Detect which cell encompasses the target text, then output its (x, y) center coordinate. 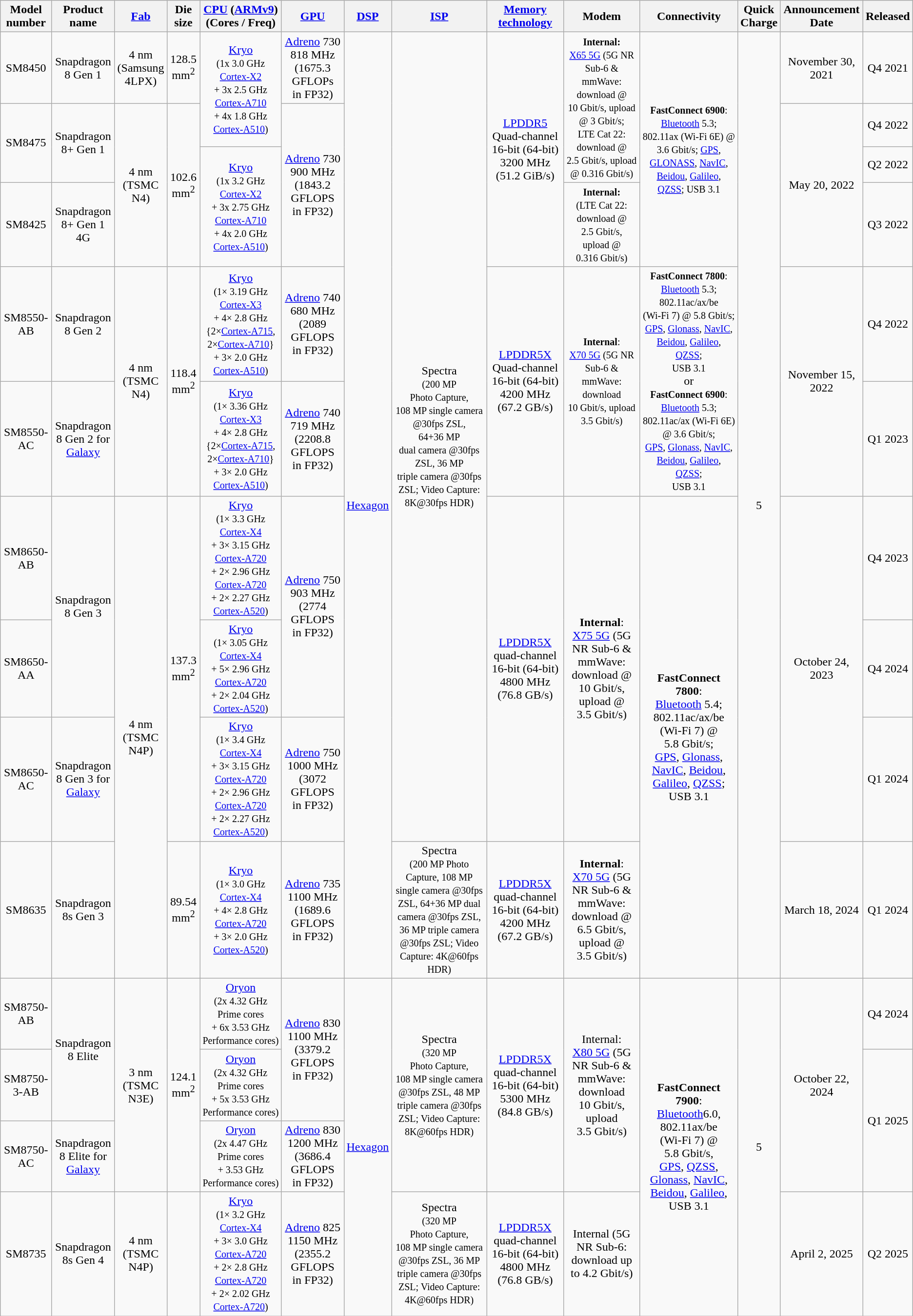
124.1mm2 (183, 1085)
Oryon(2x 4.47 GHz Prime cores+ 3.53 GHz Performance cores) (241, 1156)
Kryo (1x 3.0 GHz Cortex-X2+ 3x 2.5 GHz Cortex-A710 + 4x 1.8 GHz Cortex-A510) (241, 90)
Released (888, 17)
Kryo (1x 3.2 GHz Cortex-X2+ 3x 2.75 GHz Cortex-A710+ 4x 2.0 GHz Cortex-A510) (241, 207)
Internal (5G NR Sub-6: download up to 4.2 Gbit/s) (602, 1254)
SM8425 (26, 224)
Oryon(2x 4.32 GHz Prime cores+ 5x 3.53 GHzPerformance cores) (241, 1085)
LPDDR5 Quad-channel16-bit (64-bit) 3200 MHz (51.2 GiB/s) (525, 149)
Internal: X70 5G (5G NR Sub-6 & mmWave: download 10 Gbit/s, upload 3.5 Gbit/s) (602, 381)
Product name (83, 17)
SM8650-AB (26, 558)
FastConnect 7900:Bluetooth6.0,802.11ax/be(Wi-Fi 7) @ 5.8 Gbit/s, GPS, QZSS, Glonass, NavIC, Beidou, Galileo, USB 3.1 (689, 1147)
Internal: X65 5G (5G NR Sub-6 & mmWave: download @ 10 Gbit/s, upload @ 3 Gbit/s; LTE Cat 22: download @ 2.5 Gbit/s, upload @ 0.316 Gbit/s) (602, 107)
October 22, 2024 (822, 1085)
GPU (313, 17)
Adreno 730 818 MHz (1675.3 GFLOPs in FP32) (313, 68)
Kryo(1× 3.19 GHz Cortex-X3+ 4× 2.8 GHz {2×Cortex-A715, 2×Cortex-A710}+ 3× 2.0 GHz Cortex-A510) (241, 324)
SM8750-AB (26, 1014)
Oryon(2x 4.32 GHz Prime cores+ 6x 3.53 GHz Performance cores) (241, 1014)
Snapdragon8 Elite (83, 1049)
Snapdragon8 Elite for Galaxy (83, 1156)
Adreno 740 680 MHz (2089 GFLOPS in FP32) (313, 324)
Q4 2023 (888, 558)
FastConnect 6900: Bluetooth 5.3; 802.11ax (Wi-Fi 6E) @ 3.6 Gbit/s; GPS, GLONASS, NavIC, Beidou, Galileo, QZSS; USB 3.1 (689, 149)
Modem (602, 17)
Kryo(1× 3.3 GHz Cortex-X4 + 3× 3.15 GHz Cortex-A720 + 2× 2.96 GHz Cortex-A720 + 2× 2.27 GHz Cortex-A520) (241, 558)
SM8450 (26, 68)
Snapdragon8+ Gen 1 4G (83, 224)
CPU (ARMv9)(Cores / Freq) (241, 17)
Q3 2022 (888, 224)
4 nm(TSMCN4P) (140, 1254)
Snapdragon8+ Gen 1 (83, 143)
Kryo(1× 3.2 GHz Cortex-X4+ 3× 3.0 GHz Cortex-A720+ 2× 2.8 GHz Cortex-A720+ 2× 2.02 GHz Cortex-A720) (241, 1254)
Internal: X80 5G (5G NR Sub-6 & mmWave: download 10 Gbit/s, upload 3.5 Gbit/s) (602, 1085)
Spectra(320 MP Photo Capture, 108 MP single camera @30fps ZSL, 36 MP triple camera @30fps ZSL; Video Capture: 4K@60fps HDR) (439, 1254)
SM8735 (26, 1254)
4 nm (Samsung 4LPX) (140, 68)
Adreno 730 900 MHz (1843.2 GFLOPS in FP32) (313, 185)
Snapdragon8 Gen 1 (83, 68)
Snapdragon 8 Gen 3 (83, 607)
Internal: X75 5G (5G NR Sub-6 & mmWave: download @ 10 Gbit/s, upload @ 3.5 Gbit/s) (602, 668)
SM8635 (26, 910)
Adreno 750 1000 MHz (3072 GFLOPS in FP32) (313, 779)
Q1 2023 (888, 439)
October 24, 2023 (822, 668)
Q4 2021 (888, 68)
Die size (183, 17)
89.54 mm2 (183, 910)
Connectivity (689, 17)
SM8650-AC (26, 779)
QuickCharge (759, 17)
Spectra(320 MP Photo Capture, 108 MP single camera @30fps ZSL, 48 MP triple camera @30fps ZSL; Video Capture: 8K@60fps HDR) (439, 1085)
Internal: (LTE Cat 22: download @ 2.5 Gbit/s, upload @ 0.316 Gbit/s) (602, 224)
March 18, 2024 (822, 910)
3 nm(TSMCN3E) (140, 1085)
ISP (439, 17)
4 nm (TSMC N4P) (140, 737)
Kryo(1× 3.36 GHz Cortex-X3+ 4× 2.8 GHz {2×Cortex-A715, 2×Cortex-A710}+ 3× 2.0 GHz Cortex-A510) (241, 439)
Memorytechnology (525, 17)
May 20, 2022 (822, 185)
November 30, 2021 (822, 68)
LPDDR5X Quad-channel 16-bit (64-bit) 4200 MHz (67.2 GB/s) (525, 381)
Adreno 8251150 MHz(2355.2GFLOPSin FP32) (313, 1254)
SM8475 (26, 143)
Fab (140, 17)
Snapdragon8s Gen 4 (83, 1254)
Q2 2022 (888, 165)
Snapdragon 8 Gen 3 for Galaxy (83, 779)
Adreno 740 719 MHz (2208.8 GFLOPS in FP32) (313, 439)
118.4 mm2 (183, 381)
128.5 mm2 (183, 68)
Announcement Date (822, 17)
DSP (368, 17)
Model number (26, 17)
Q1 2025 (888, 1120)
FastConnect 7800: Bluetooth 5.4; 802.11ac/ax/be (Wi-Fi 7) @ 5.8 Gbit/s; GPS, Glonass, NavIC, Beidou, Galileo, QZSS; USB 3.1 (689, 737)
Adreno 735 1100 MHz (1689.6 GFLOPS in FP32) (313, 910)
Snapdragon 8 Gen 2 for Galaxy (83, 439)
Kryo(1× 3.05 GHz Cortex-X4 + 5× 2.96 GHz Cortex-A720 + 2× 2.04 GHz Cortex-A520) (241, 668)
LPDDR5X quad-channel16-bit (64-bit)5300 MHz(84.8 GB/s) (525, 1085)
Kryo(1× 3.0 GHz Cortex-X4 + 4× 2.8 GHz Cortex-A720 + 3× 2.0 GHz Cortex-A520) (241, 910)
102.6 mm2 (183, 185)
137.3 mm2 (183, 668)
Snapdragon 8s Gen 3 (83, 910)
Adreno 750 903 MHz (2774 GFLOPS in FP32) (313, 607)
November 15, 2022 (822, 381)
SM8550-AB (26, 324)
Snapdragon 8 Gen 2 (83, 324)
SM8750-3-AB (26, 1085)
Internal: X70 5G (5G NR Sub-6 & mmWave: download @ 6.5 Gbit/s, upload @ 3.5 Gbit/s) (602, 910)
SM8750-AC (26, 1156)
SM8550-AC (26, 439)
SM8650-AA (26, 668)
Adreno 8301100 MHz(3379.2GFLOPSin FP32) (313, 1049)
LPDDR5X quad-channel 16-bit (64-bit) 4200 MHz (67.2 GB/s) (525, 910)
Adreno 8301200 MHz(3686.4GFLOPSin FP32) (313, 1156)
Q2 2025 (888, 1254)
April 2, 2025 (822, 1254)
Kryo(1× 3.4 GHz Cortex-X4 + 3× 3.15 GHz Cortex-A720 + 2× 2.96 GHz Cortex-A720 + 2× 2.27 GHz Cortex-A520) (241, 779)
